For the text-containing cell, return its midpoint in (x, y) coordinate format. 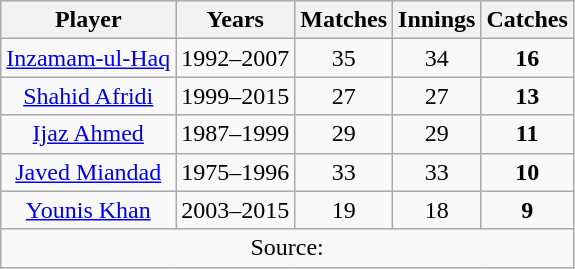
11 (527, 134)
Player (88, 20)
34 (437, 58)
1999–2015 (236, 96)
13 (527, 96)
19 (344, 210)
Inzamam-ul-Haq (88, 58)
Source: (288, 248)
Innings (437, 20)
Catches (527, 20)
1975–1996 (236, 172)
18 (437, 210)
1987–1999 (236, 134)
Javed Miandad (88, 172)
Years (236, 20)
Younis Khan (88, 210)
1992–2007 (236, 58)
10 (527, 172)
2003–2015 (236, 210)
35 (344, 58)
9 (527, 210)
16 (527, 58)
Shahid Afridi (88, 96)
Ijaz Ahmed (88, 134)
Matches (344, 20)
